Find where the given text appears and provide that cell's center as [x, y] coordinate. 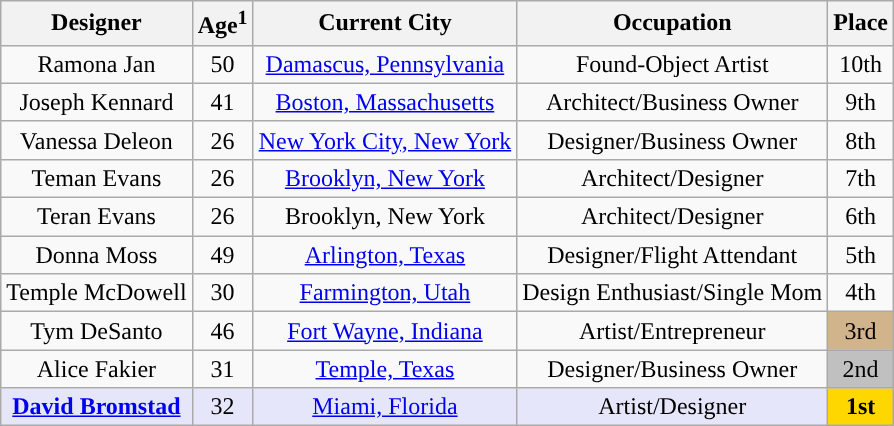
Architect/Business Owner [672, 102]
5th [861, 255]
49 [222, 255]
41 [222, 102]
Design Enthusiast/Single Mom [672, 293]
50 [222, 64]
Found-Object Artist [672, 64]
Ramona Jan [96, 64]
Fort Wayne, Indiana [385, 331]
Age1 [222, 24]
Teman Evans [96, 178]
4th [861, 293]
Artist/Entrepreneur [672, 331]
1st [861, 407]
Damascus, Pennsylvania [385, 64]
Temple McDowell [96, 293]
Current City [385, 24]
6th [861, 217]
Designer [96, 24]
Place [861, 24]
9th [861, 102]
Joseph Kennard [96, 102]
Farmington, Utah [385, 293]
Occupation [672, 24]
Temple, Texas [385, 369]
3rd [861, 331]
10th [861, 64]
30 [222, 293]
New York City, New York [385, 140]
2nd [861, 369]
Teran Evans [96, 217]
46 [222, 331]
7th [861, 178]
Arlington, Texas [385, 255]
8th [861, 140]
Alice Fakier [96, 369]
Designer/Flight Attendant [672, 255]
Artist/Designer [672, 407]
David Bromstad [96, 407]
Vanessa Deleon [96, 140]
Miami, Florida [385, 407]
31 [222, 369]
Tym DeSanto [96, 331]
32 [222, 407]
Donna Moss [96, 255]
Boston, Massachusetts [385, 102]
